Scan for the cell matching the given text and deliver its (x, y) coordinate at center. 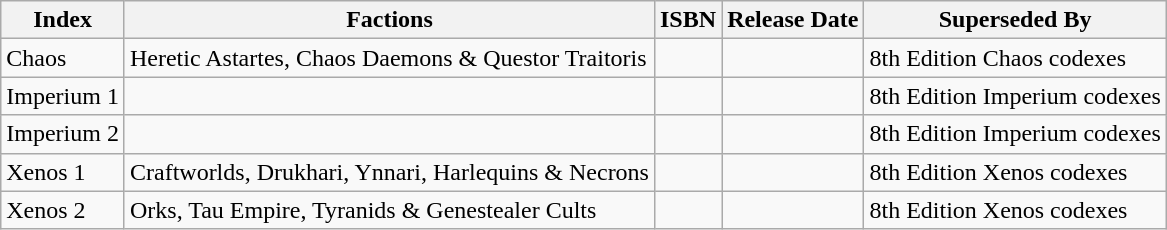
Xenos 1 (63, 172)
Index (63, 20)
Xenos 2 (63, 210)
Superseded By (1015, 20)
Imperium 2 (63, 134)
ISBN (688, 20)
Chaos (63, 58)
Orks, Tau Empire, Tyranids & Genestealer Cults (389, 210)
Factions (389, 20)
Imperium 1 (63, 96)
8th Edition Chaos codexes (1015, 58)
Release Date (793, 20)
Craftworlds, Drukhari, Ynnari, Harlequins & Necrons (389, 172)
Heretic Astartes, Chaos Daemons & Questor Traitoris (389, 58)
